Return the [X, Y] coordinate for the center point of the cell that contains the specified text.  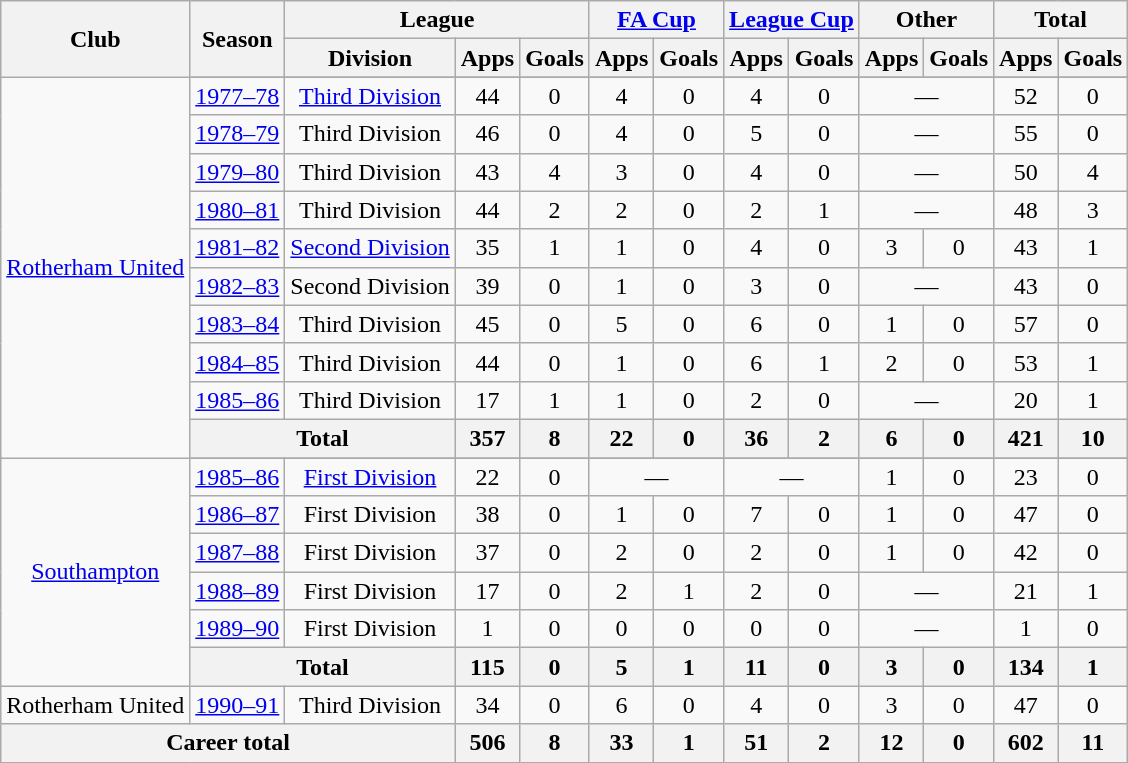
34 [487, 705]
1989–90 [238, 629]
357 [487, 438]
53 [1026, 362]
1990–91 [238, 705]
36 [756, 438]
20 [1026, 400]
7 [756, 515]
League Cup [792, 20]
55 [1026, 134]
Season [238, 39]
1978–79 [238, 134]
38 [487, 515]
42 [1026, 553]
57 [1026, 324]
35 [487, 248]
League [438, 20]
Division [370, 58]
46 [487, 134]
1986–87 [238, 515]
1980–81 [238, 210]
Career total [228, 743]
50 [1026, 172]
421 [1026, 438]
1982–83 [238, 286]
115 [487, 667]
FA Cup [656, 20]
37 [487, 553]
33 [621, 743]
1983–84 [238, 324]
1984–85 [238, 362]
1987–88 [238, 553]
48 [1026, 210]
51 [756, 743]
1979–80 [238, 172]
10 [1093, 438]
Southampton [96, 572]
45 [487, 324]
23 [1026, 477]
506 [487, 743]
134 [1026, 667]
39 [487, 286]
1988–89 [238, 591]
602 [1026, 743]
Club [96, 39]
1977–78 [238, 96]
12 [891, 743]
21 [1026, 591]
1981–82 [238, 248]
Other [926, 20]
52 [1026, 96]
